Extract the [x, y] coordinate from the center of the cell holding the provided text.  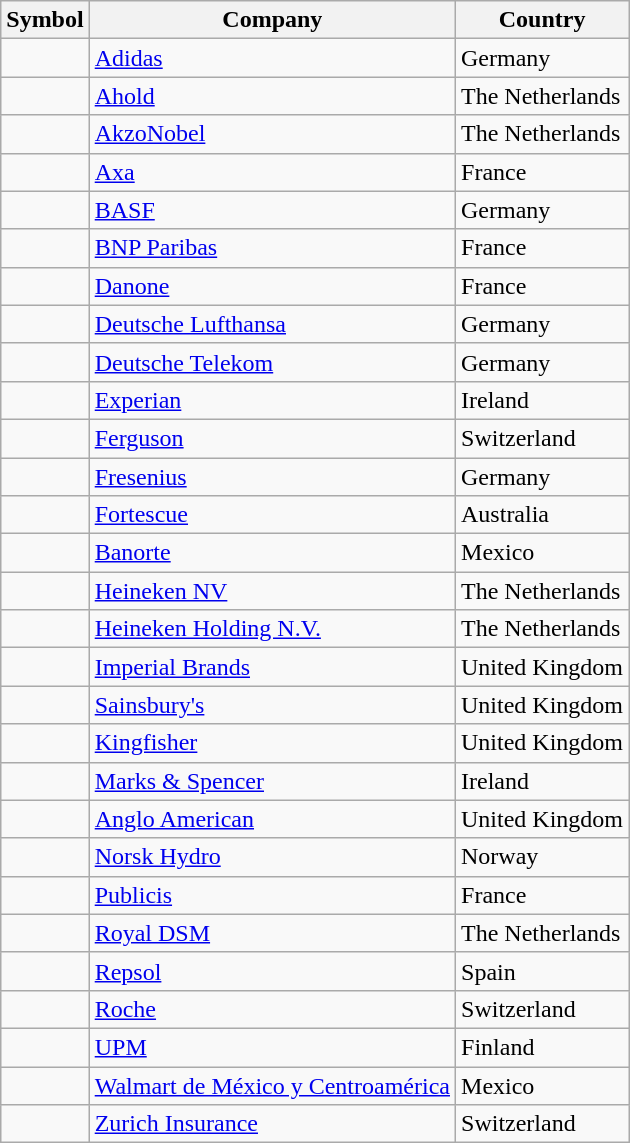
Company [272, 20]
Norway [542, 857]
Finland [542, 1047]
Publicis [272, 895]
Fresenius [272, 477]
Norsk Hydro [272, 857]
Ahold [272, 96]
Banorte [272, 553]
Zurich Insurance [272, 1124]
Symbol [45, 20]
BNP Paribas [272, 248]
Repsol [272, 971]
AkzoNobel [272, 134]
UPM [272, 1047]
BASF [272, 210]
Sainsbury's [272, 705]
Marks & Spencer [272, 781]
Anglo American [272, 819]
Ferguson [272, 438]
Adidas [272, 58]
Roche [272, 1009]
Royal DSM [272, 933]
Fortescue [272, 515]
Danone [272, 286]
Spain [542, 971]
Axa [272, 172]
Imperial Brands [272, 667]
Heineken NV [272, 591]
Walmart de México y Centroamérica [272, 1085]
Kingfisher [272, 743]
Heineken Holding N.V. [272, 629]
Australia [542, 515]
Country [542, 20]
Deutsche Telekom [272, 362]
Deutsche Lufthansa [272, 324]
Experian [272, 400]
